Extract the (X, Y) coordinate from the center of the cell holding the provided text.  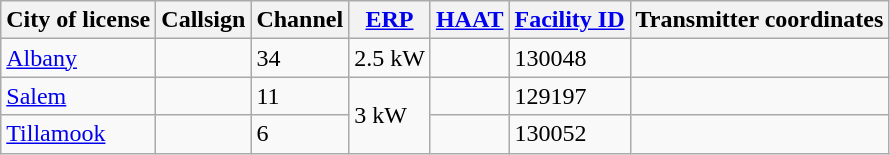
130052 (570, 134)
129197 (570, 96)
HAAT (470, 20)
Facility ID (570, 20)
34 (300, 58)
11 (300, 96)
Callsign (204, 20)
130048 (570, 58)
Salem (78, 96)
Tillamook (78, 134)
Transmitter coordinates (760, 20)
2.5 kW (390, 58)
6 (300, 134)
City of license (78, 20)
Albany (78, 58)
ERP (390, 20)
3 kW (390, 115)
Channel (300, 20)
